For the text-containing cell, return its midpoint in (X, Y) coordinate format. 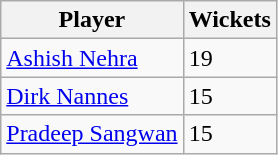
Wickets (230, 20)
Pradeep Sangwan (92, 134)
19 (230, 58)
Ashish Nehra (92, 58)
Dirk Nannes (92, 96)
Player (92, 20)
